Output the (x, y) coordinate of the center of the cell containing the given text.  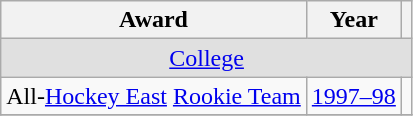
All-Hockey East Rookie Team (154, 96)
1997–98 (354, 96)
Year (354, 20)
Award (154, 20)
College (207, 58)
